Scan for the cell matching the given text and deliver its (x, y) coordinate at center. 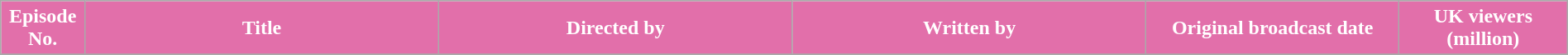
Original broadcast date (1273, 28)
Directed by (615, 28)
Title (262, 28)
UK viewers(million) (1483, 28)
Written by (969, 28)
EpisodeNo. (43, 28)
